For the text-containing cell, return its midpoint in [x, y] coordinate format. 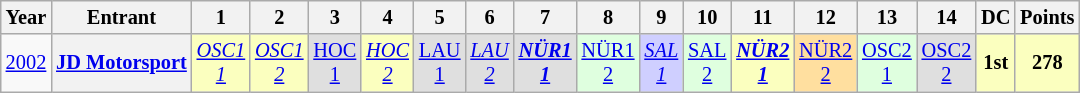
Entrant [121, 17]
HOC1 [334, 63]
Points [1047, 17]
NÜR21 [762, 63]
14 [947, 17]
OSC12 [279, 63]
SAL1 [661, 63]
3 [334, 17]
LAU1 [440, 63]
1st [996, 63]
Year [26, 17]
2 [279, 17]
6 [489, 17]
HOC2 [388, 63]
4 [388, 17]
10 [707, 17]
2002 [26, 63]
DC [996, 17]
12 [826, 17]
NÜR22 [826, 63]
1 [221, 17]
13 [887, 17]
NÜR12 [608, 63]
5 [440, 17]
LAU2 [489, 63]
OSC21 [887, 63]
JD Motorsport [121, 63]
278 [1047, 63]
OSC11 [221, 63]
OSC22 [947, 63]
7 [546, 17]
NÜR11 [546, 63]
9 [661, 17]
11 [762, 17]
SAL2 [707, 63]
8 [608, 17]
